Search for the cell housing the specified text and yield its [X, Y] center coordinate. 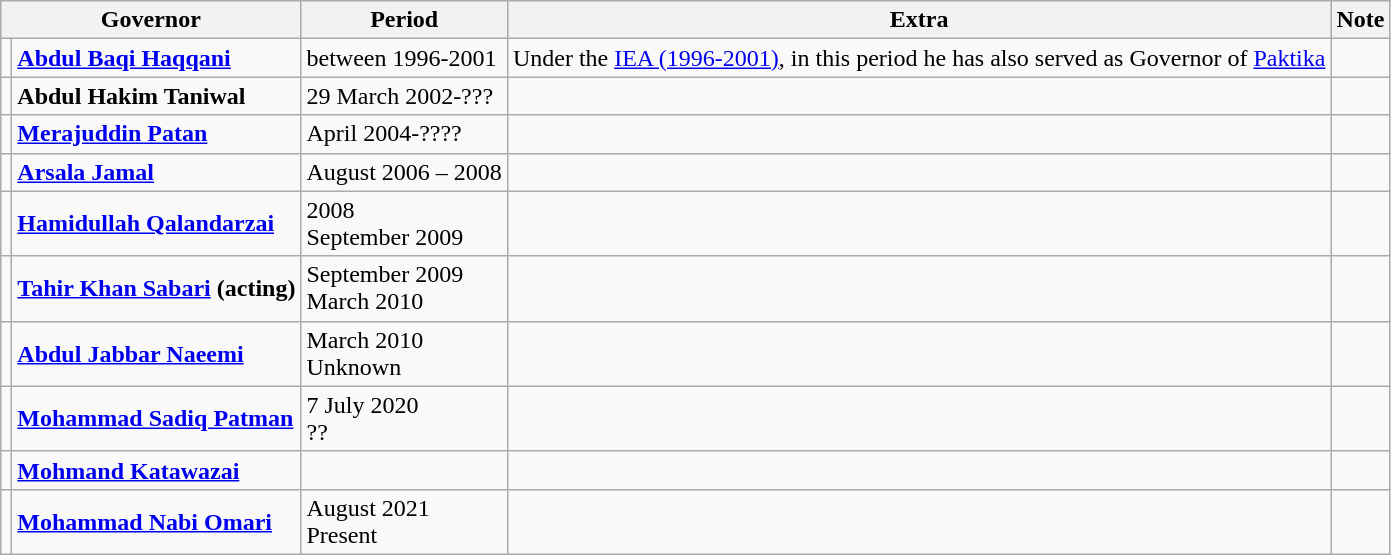
Abdul Jabbar Naeemi [156, 354]
March 2010Unknown [404, 354]
Governor [151, 20]
between 1996-2001 [404, 58]
Under the IEA (1996-2001), in this period he has also served as Governor of Paktika [919, 58]
Period [404, 20]
Mohmand Katawazai [156, 470]
Arsala Jamal [156, 172]
Abdul Hakim Taniwal [156, 96]
29 March 2002-??? [404, 96]
April 2004-???? [404, 134]
2008September 2009 [404, 224]
August 2021Present [404, 522]
Tahir Khan Sabari (acting) [156, 288]
Mohammad Nabi Omari [156, 522]
Note [1360, 20]
Abdul Baqi Haqqani [156, 58]
Merajuddin Patan [156, 134]
September 2009March 2010 [404, 288]
Hamidullah Qalandarzai [156, 224]
7 July 2020?? [404, 418]
August 2006 – 2008 [404, 172]
Mohammad Sadiq Patman [156, 418]
Extra [919, 20]
